Provide the [x, y] coordinate of the cell's center where the given text is located.  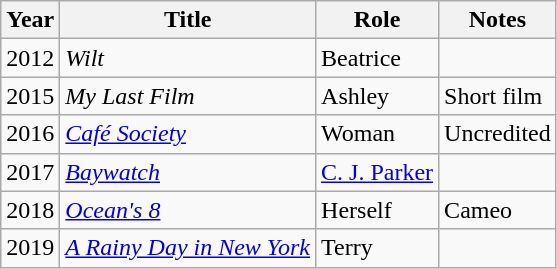
2015 [30, 96]
Baywatch [188, 172]
Terry [378, 248]
Wilt [188, 58]
2012 [30, 58]
Beatrice [378, 58]
Ocean's 8 [188, 210]
Uncredited [498, 134]
Year [30, 20]
2016 [30, 134]
Cameo [498, 210]
Ashley [378, 96]
Role [378, 20]
Notes [498, 20]
A Rainy Day in New York [188, 248]
2017 [30, 172]
Short film [498, 96]
2019 [30, 248]
Herself [378, 210]
Woman [378, 134]
My Last Film [188, 96]
Title [188, 20]
C. J. Parker [378, 172]
Café Society [188, 134]
2018 [30, 210]
